Detect which cell encompasses the target text, then output its (X, Y) center coordinate. 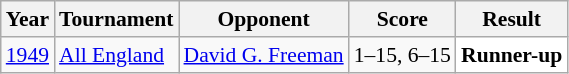
Score (402, 19)
All England (116, 55)
Result (512, 19)
Runner-up (512, 55)
Year (28, 19)
David G. Freeman (264, 55)
1949 (28, 55)
Opponent (264, 19)
1–15, 6–15 (402, 55)
Tournament (116, 19)
